Provide the [X, Y] coordinate of the cell's center where the given text is located.  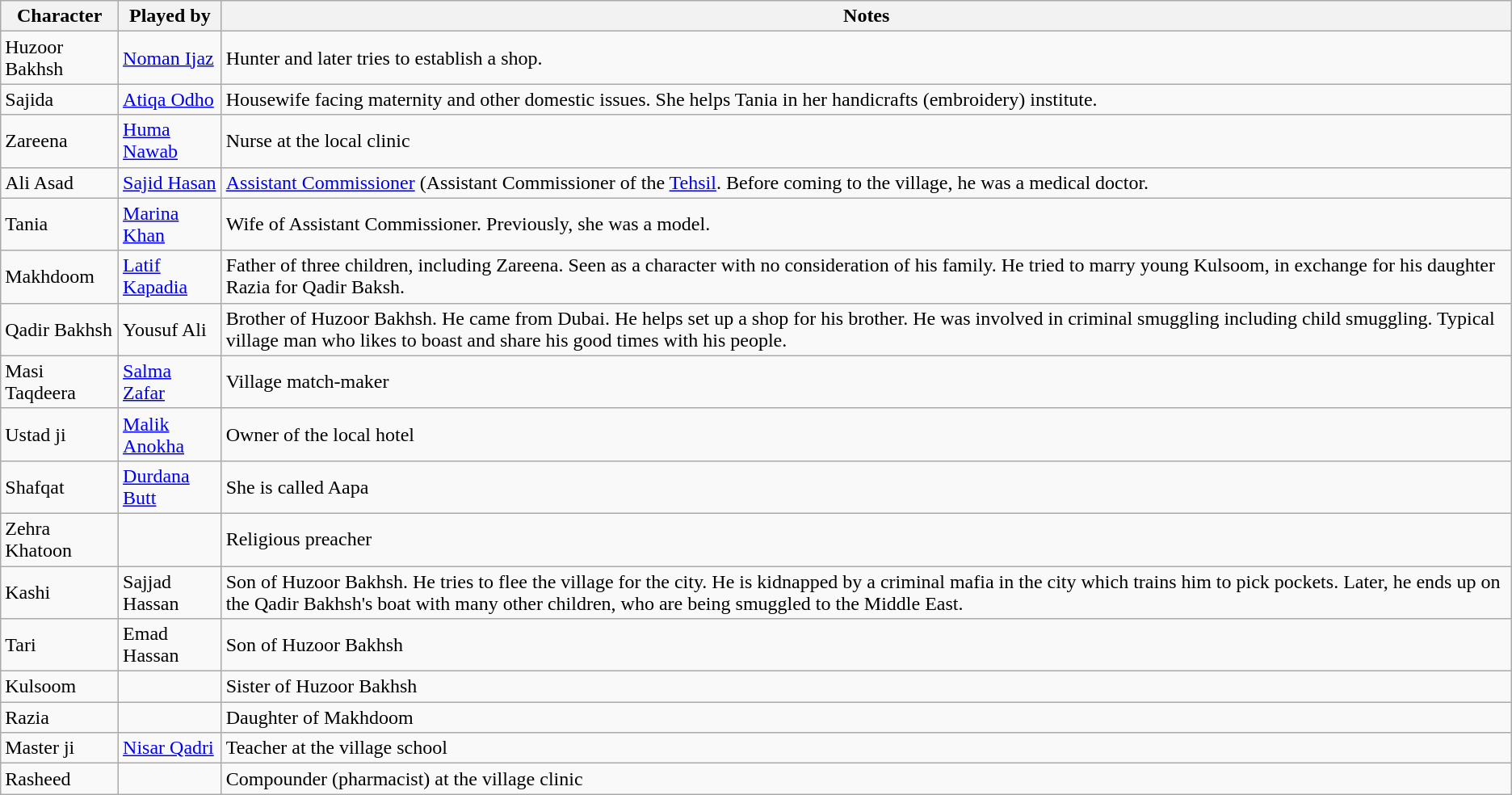
Yousuf Ali [170, 330]
Rasheed [60, 779]
Atiqa Odho [170, 99]
Malik Anokha [170, 435]
Master ji [60, 748]
Son of Huzoor Bakhsh [866, 645]
Tari [60, 645]
Marina Khan [170, 225]
Religious preacher [866, 540]
Masi Taqdeera [60, 381]
She is called Aapa [866, 486]
Durdana Butt [170, 486]
Zareena [60, 141]
Notes [866, 16]
Compounder (pharmacist) at the village clinic [866, 779]
Daughter of Makhdoom [866, 717]
Played by [170, 16]
Sajjad Hassan [170, 591]
Latif Kapadia [170, 276]
Zehra Khatoon [60, 540]
Tania [60, 225]
Nurse at the local clinic [866, 141]
Sajid Hasan [170, 183]
Kulsoom [60, 687]
Housewife facing maternity and other domestic issues. She helps Tania in her handicrafts (embroidery) institute. [866, 99]
Character [60, 16]
Noman Ijaz [170, 58]
Razia [60, 717]
Nisar Qadri [170, 748]
Village match-maker [866, 381]
Ali Asad [60, 183]
Wife of Assistant Commissioner. Previously, she was a model. [866, 225]
Huma Nawab [170, 141]
Owner of the local hotel [866, 435]
Sister of Huzoor Bakhsh [866, 687]
Shafqat [60, 486]
Assistant Commissioner (Assistant Commissioner of the Tehsil. Before coming to the village, he was a medical doctor. [866, 183]
Kashi [60, 591]
Ustad ji [60, 435]
Emad Hassan [170, 645]
Sajida [60, 99]
Qadir Bakhsh [60, 330]
Huzoor Bakhsh [60, 58]
Teacher at the village school [866, 748]
Makhdoom [60, 276]
Hunter and later tries to establish a shop. [866, 58]
Salma Zafar [170, 381]
